For the text-containing cell, return its midpoint in [x, y] coordinate format. 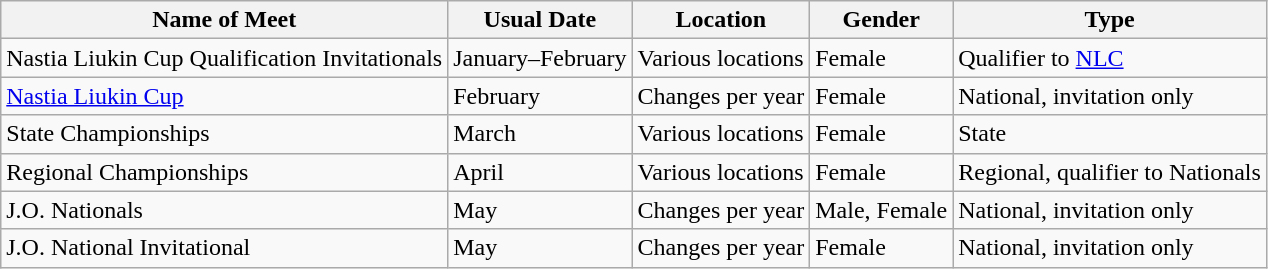
Regional Championships [224, 172]
J.O. National Invitational [224, 248]
Location [721, 20]
January–February [540, 58]
Gender [882, 20]
Male, Female [882, 210]
Nastia Liukin Cup [224, 96]
February [540, 96]
Type [1110, 20]
April [540, 172]
Name of Meet [224, 20]
Regional, qualifier to Nationals [1110, 172]
J.O. Nationals [224, 210]
State [1110, 134]
March [540, 134]
Qualifier to NLC [1110, 58]
Nastia Liukin Cup Qualification Invitationals [224, 58]
State Championships [224, 134]
Usual Date [540, 20]
